Detect which cell encompasses the target text, then output its [X, Y] center coordinate. 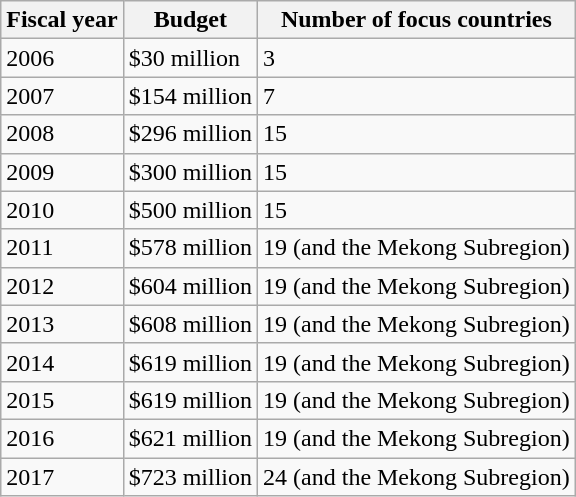
Fiscal year [62, 20]
2006 [62, 58]
$300 million [190, 172]
$621 million [190, 438]
$578 million [190, 248]
$154 million [190, 96]
2008 [62, 134]
$30 million [190, 58]
2016 [62, 438]
2017 [62, 477]
$604 million [190, 286]
7 [417, 96]
3 [417, 58]
2012 [62, 286]
2010 [62, 210]
Number of focus countries [417, 20]
2009 [62, 172]
2014 [62, 362]
2015 [62, 400]
$296 million [190, 134]
2013 [62, 324]
24 (and the Mekong Subregion) [417, 477]
2007 [62, 96]
Budget [190, 20]
$500 million [190, 210]
$723 million [190, 477]
2011 [62, 248]
$608 million [190, 324]
